Provide the [X, Y] coordinate of the cell's center where the given text is located.  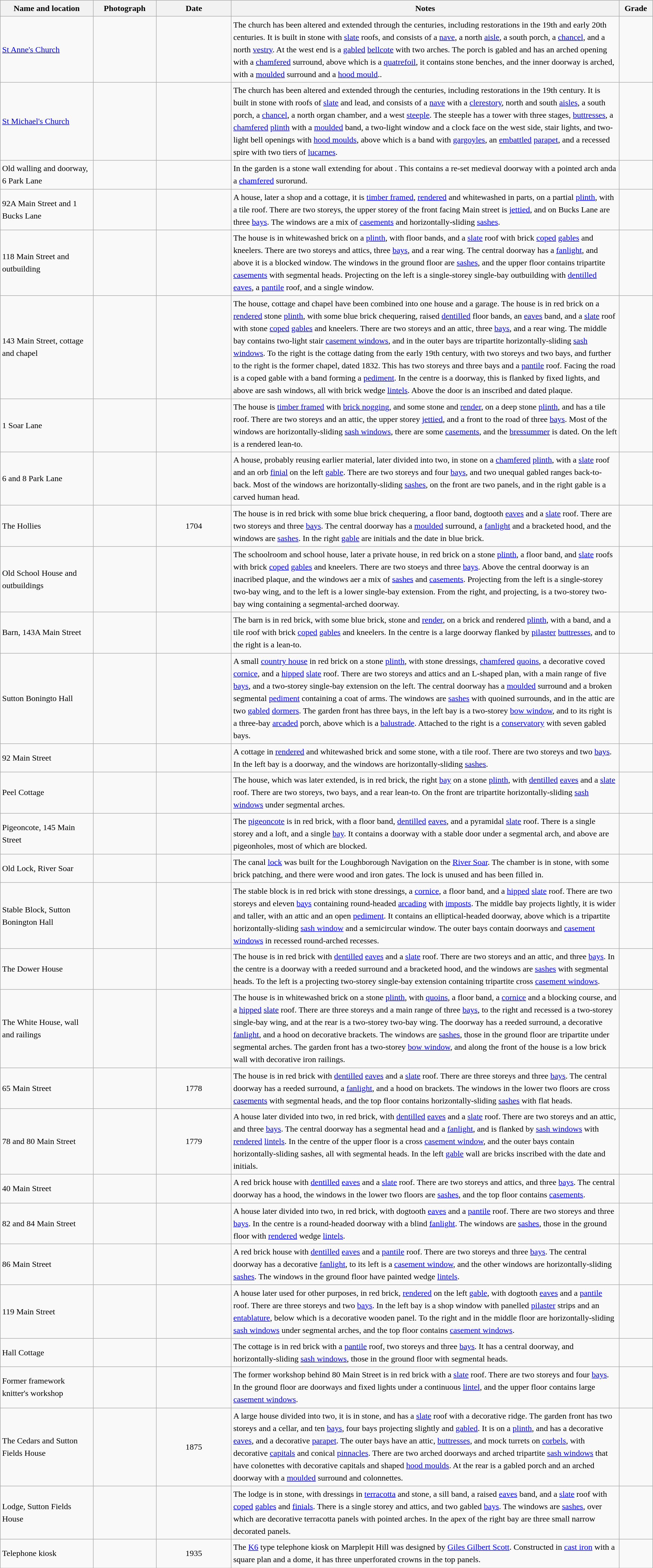
St Michael's Church [47, 121]
40 Main Street [47, 1189]
1875 [194, 1447]
Hall Cottage [47, 1353]
92 Main Street [47, 758]
Sutton Boningto Hall [47, 699]
143 Main Street, cottage and chapel [47, 347]
6 and 8 Park Lane [47, 478]
In the garden is a stone wall extending for about . This contains a re-set medieval doorway with a pointed arch anda a chamfered surorund. [425, 175]
Barn, 143A Main Street [47, 633]
1779 [194, 1141]
The Dower House [47, 969]
92A Main Street and 1 Bucks Lane [47, 209]
Photograph [125, 8]
Date [194, 8]
The Cedars and Sutton Fields House [47, 1447]
Old walling and doorway, 6 Park Lane [47, 175]
65 Main Street [47, 1088]
1935 [194, 1554]
119 Main Street [47, 1311]
1 Soar Lane [47, 425]
St Anne's Church [47, 50]
118 Main Street and outbuilding [47, 263]
Stable Block, Sutton Bonington Hall [47, 915]
Former framework knitter's workshop [47, 1387]
Name and location [47, 8]
86 Main Street [47, 1264]
Grade [636, 8]
The White House, wall and railings [47, 1028]
Old School House and outbuildings [47, 579]
Lodge, Sutton Fields House [47, 1513]
1704 [194, 526]
1778 [194, 1088]
Notes [425, 8]
Pigeoncote, 145 Main Street [47, 834]
Old Lock, River Soar [47, 869]
Telephone kiosk [47, 1554]
78 and 80 Main Street [47, 1141]
The Hollies [47, 526]
Peel Cottage [47, 793]
82 and 84 Main Street [47, 1223]
